Capture the cell that displays the provided text and extract its [X, Y] central coordinate. 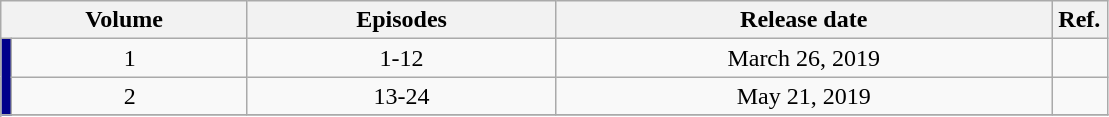
Ref. [1080, 20]
March 26, 2019 [804, 58]
May 21, 2019 [804, 96]
1 [130, 58]
1-12 [401, 58]
Episodes [401, 20]
Release date [804, 20]
2 [130, 96]
Volume [124, 20]
13-24 [401, 96]
